Search for the cell housing the specified text and yield its [X, Y] center coordinate. 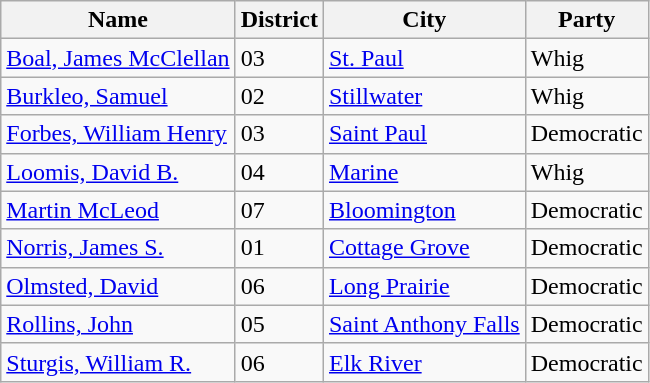
Elk River [424, 362]
Stillwater [424, 96]
Rollins, John [118, 324]
Olmsted, David [118, 286]
Bloomington [424, 210]
Sturgis, William R. [118, 362]
Name [118, 20]
Forbes, William Henry [118, 134]
District [279, 20]
St. Paul [424, 58]
Boal, James McClellan [118, 58]
07 [279, 210]
01 [279, 248]
City [424, 20]
05 [279, 324]
Long Prairie [424, 286]
Loomis, David B. [118, 172]
Party [586, 20]
Martin McLeod [118, 210]
Saint Paul [424, 134]
02 [279, 96]
04 [279, 172]
Burkleo, Samuel [118, 96]
Cottage Grove [424, 248]
Norris, James S. [118, 248]
Marine [424, 172]
Saint Anthony Falls [424, 324]
